From the cell containing the given text, extract its center point as (x, y) coordinate. 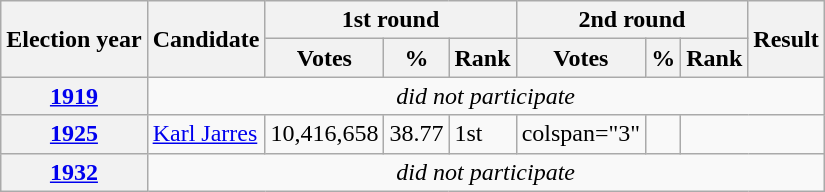
colspan="3" (581, 134)
38.77 (416, 134)
Result (786, 39)
1932 (74, 172)
1st (482, 134)
1st round (390, 20)
10,416,658 (324, 134)
2nd round (632, 20)
Election year (74, 39)
Candidate (206, 39)
Karl Jarres (206, 134)
1919 (74, 96)
1925 (74, 134)
